Provide the (x, y) coordinate of the cell's center where the given text is located.  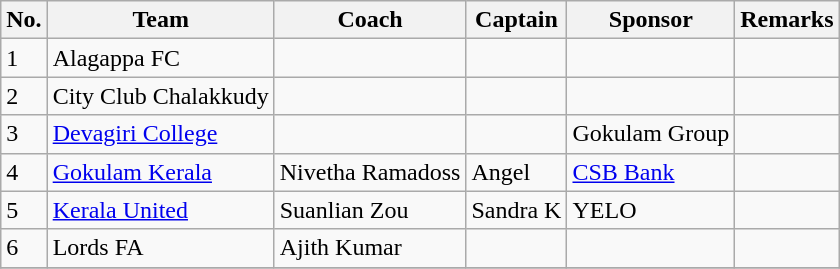
Sponsor (651, 20)
City Club Chalakkudy (160, 96)
Sandra K (516, 210)
Team (160, 20)
Nivetha Ramadoss (370, 172)
Angel (516, 172)
2 (24, 96)
Suanlian Zou (370, 210)
6 (24, 248)
Captain (516, 20)
Lords FA (160, 248)
No. (24, 20)
Ajith Kumar (370, 248)
Coach (370, 20)
Gokulam Group (651, 134)
YELO (651, 210)
Gokulam Kerala (160, 172)
Remarks (787, 20)
4 (24, 172)
1 (24, 58)
CSB Bank (651, 172)
5 (24, 210)
3 (24, 134)
Alagappa FC (160, 58)
Kerala United (160, 210)
Devagiri College (160, 134)
